For the text-containing cell, return its midpoint in [x, y] coordinate format. 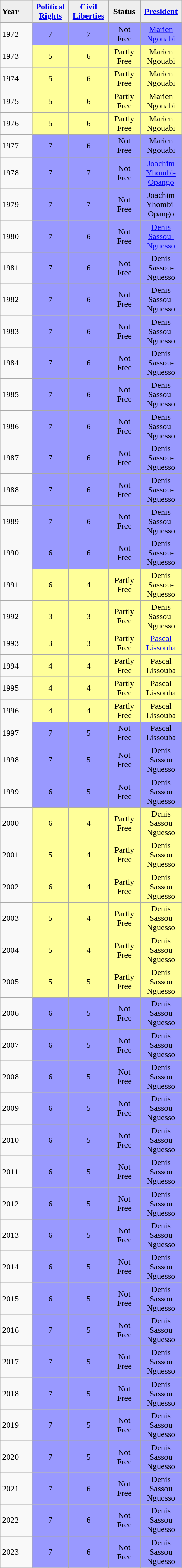
2023 [17, 1552]
Political Rights [50, 12]
1996 [17, 710]
1994 [17, 665]
2011 [17, 1172]
2002 [17, 887]
2014 [17, 1267]
1976 [17, 123]
1972 [17, 34]
President [161, 12]
1986 [17, 426]
2005 [17, 982]
2003 [17, 918]
2021 [17, 1489]
2020 [17, 1457]
2008 [17, 1077]
Status [124, 12]
1981 [17, 268]
1977 [17, 146]
2019 [17, 1425]
1985 [17, 395]
2013 [17, 1235]
2010 [17, 1140]
1983 [17, 331]
1995 [17, 688]
1989 [17, 521]
1993 [17, 643]
1979 [17, 204]
1975 [17, 101]
2016 [17, 1330]
1982 [17, 299]
1978 [17, 173]
2022 [17, 1520]
2006 [17, 1013]
2009 [17, 1108]
1992 [17, 616]
Civil Liberties [88, 12]
1991 [17, 585]
2004 [17, 950]
2000 [17, 823]
1987 [17, 458]
1990 [17, 553]
1984 [17, 363]
1998 [17, 760]
2017 [17, 1362]
1980 [17, 236]
2018 [17, 1394]
2012 [17, 1203]
2001 [17, 855]
1974 [17, 78]
1988 [17, 490]
2007 [17, 1045]
1997 [17, 733]
1999 [17, 791]
1973 [17, 56]
2015 [17, 1299]
Year [17, 12]
